Scan for the cell matching the given text and deliver its (x, y) coordinate at center. 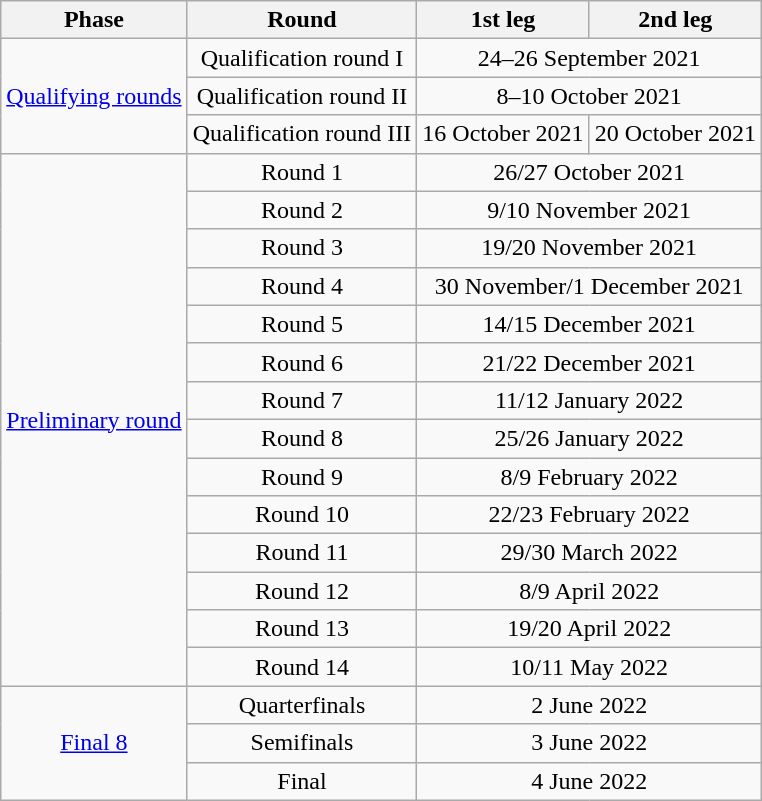
Round 2 (302, 210)
8–10 October 2021 (590, 96)
16 October 2021 (503, 134)
30 November/1 December 2021 (590, 286)
Round 1 (302, 172)
1st leg (503, 20)
20 October 2021 (675, 134)
Round 10 (302, 515)
10/11 May 2022 (590, 667)
Round 4 (302, 286)
Round 13 (302, 629)
14/15 December 2021 (590, 324)
Round 12 (302, 591)
Qualification round I (302, 58)
2nd leg (675, 20)
Qualification round II (302, 96)
Preliminary round (94, 420)
26/27 October 2021 (590, 172)
21/22 December 2021 (590, 362)
Quarterfinals (302, 705)
Round 9 (302, 477)
Round 3 (302, 248)
25/26 January 2022 (590, 438)
29/30 March 2022 (590, 553)
Final (302, 781)
Round 6 (302, 362)
Round 14 (302, 667)
Round 11 (302, 553)
19/20 November 2021 (590, 248)
Final 8 (94, 743)
Round 5 (302, 324)
24–26 September 2021 (590, 58)
22/23 February 2022 (590, 515)
4 June 2022 (590, 781)
Qualification round III (302, 134)
11/12 January 2022 (590, 400)
8/9 April 2022 (590, 591)
Round (302, 20)
Round 7 (302, 400)
Qualifying rounds (94, 96)
19/20 April 2022 (590, 629)
Semifinals (302, 743)
8/9 February 2022 (590, 477)
9/10 November 2021 (590, 210)
Round 8 (302, 438)
2 June 2022 (590, 705)
3 June 2022 (590, 743)
Phase (94, 20)
